Output the [x, y] coordinate of the center of the cell containing the given text.  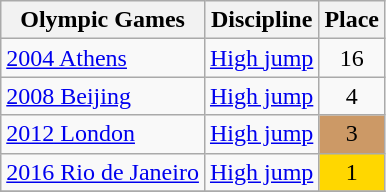
4 [352, 96]
Place [352, 20]
2004 Athens [103, 58]
2008 Beijing [103, 96]
2016 Rio de Janeiro [103, 172]
Olympic Games [103, 20]
3 [352, 134]
1 [352, 172]
2012 London [103, 134]
Discipline [261, 20]
16 [352, 58]
